Return the (x, y) coordinate for the center point of the cell that contains the specified text.  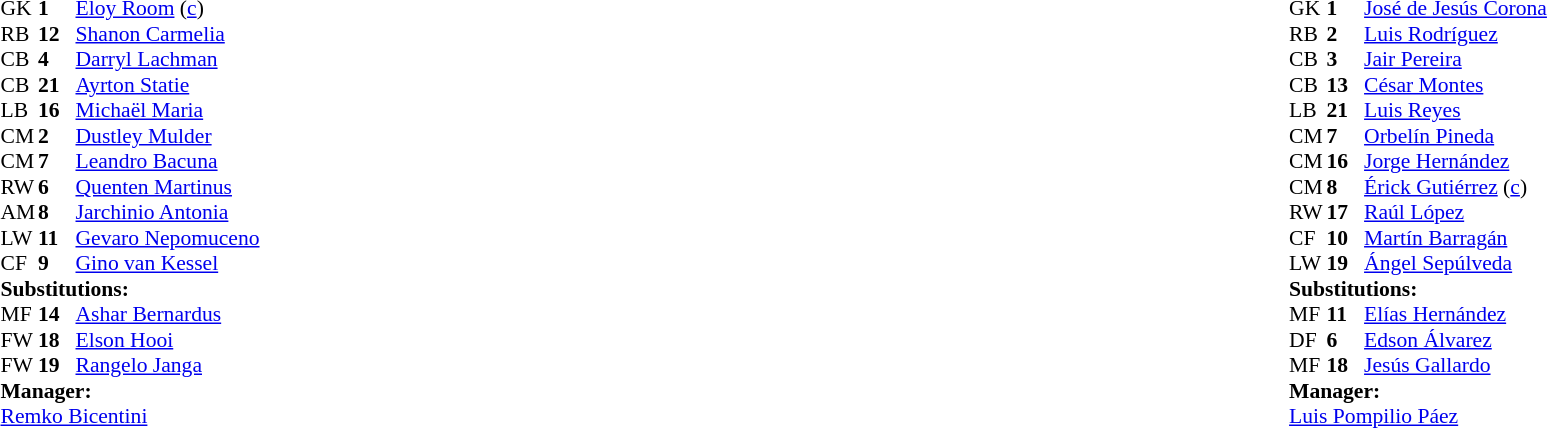
Jair Pereira (1456, 59)
Jarchinio Antonia (168, 213)
César Montes (1456, 85)
Jorge Hernández (1456, 161)
Orbelín Pineda (1456, 136)
10 (1346, 238)
4 (57, 59)
13 (1346, 85)
Ayrton Statie (168, 85)
14 (57, 315)
12 (57, 34)
Gevaro Nepomuceno (168, 238)
Raúl López (1456, 213)
Edson Álvarez (1456, 340)
Elson Hooi (168, 340)
Martín Barragán (1456, 238)
17 (1346, 213)
Gino van Kessel (168, 263)
Jesús Gallardo (1456, 365)
Rangelo Janga (168, 365)
9 (57, 263)
Ashar Bernardus (168, 315)
Dustley Mulder (168, 136)
Luis Reyes (1456, 111)
Darryl Lachman (168, 59)
DF (1308, 340)
Elías Hernández (1456, 315)
Shanon Carmelia (168, 34)
Érick Gutiérrez (c) (1456, 187)
AM (19, 213)
Leandro Bacuna (168, 161)
Quenten Martinus (168, 187)
3 (1346, 59)
Ángel Sepúlveda (1456, 263)
Luis Rodríguez (1456, 34)
Michaël Maria (168, 111)
